Detect which cell encompasses the target text, then output its [x, y] center coordinate. 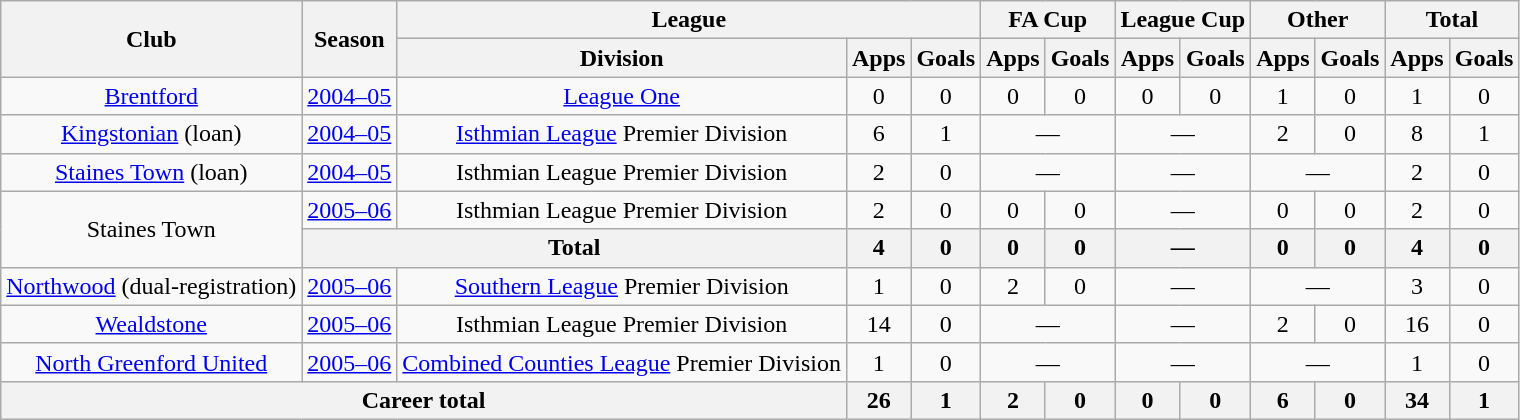
League Cup [1183, 20]
Staines Town (loan) [152, 172]
Career total [424, 400]
8 [1417, 134]
Kingstonian (loan) [152, 134]
Combined Counties League Premier Division [622, 362]
Club [152, 39]
Division [622, 58]
34 [1417, 400]
Season [350, 39]
League One [622, 96]
Staines Town [152, 229]
16 [1417, 324]
North Greenford United [152, 362]
League [689, 20]
14 [878, 324]
Wealdstone [152, 324]
Southern League Premier Division [622, 286]
Other [1318, 20]
Northwood (dual-registration) [152, 286]
Brentford [152, 96]
FA Cup [1048, 20]
3 [1417, 286]
26 [878, 400]
